Find where the given text appears and provide that cell's center as (x, y) coordinate. 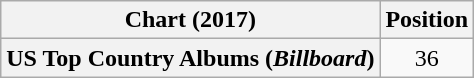
36 (427, 58)
US Top Country Albums (Billboard) (190, 58)
Chart (2017) (190, 20)
Position (427, 20)
